Detect which cell encompasses the target text, then output its [X, Y] center coordinate. 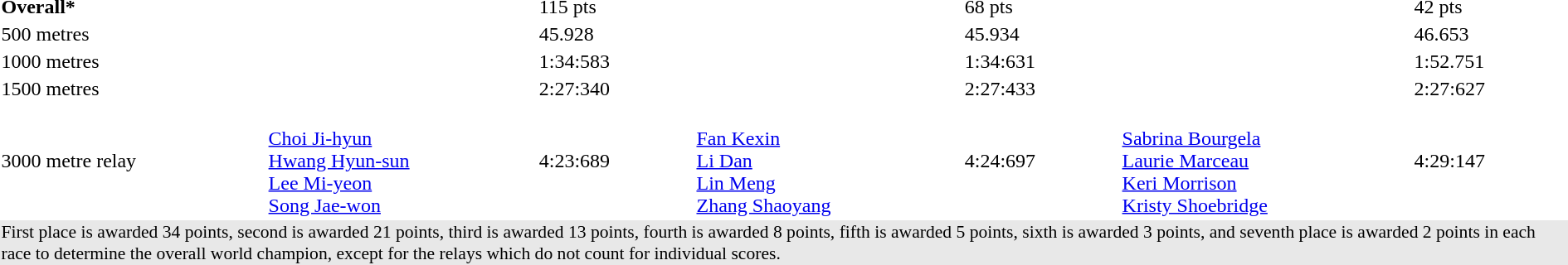
1:34:583 [616, 61]
2:27:627 [1490, 89]
2:27:433 [1040, 89]
46.653 [1490, 34]
Choi Ji-hyunHwang Hyun-sunLee Mi-yeonSong Jae-won [402, 161]
1500 metres [133, 89]
4:24:697 [1040, 161]
1:52.751 [1490, 61]
4:23:689 [616, 161]
1000 metres [133, 61]
1:34:631 [1040, 61]
4:29:147 [1490, 161]
Sabrina BourgelaLaurie MarceauKeri MorrisonKristy Shoebridge [1266, 161]
Fan KexinLi DanLin MengZhang Shaoyang [828, 161]
45.934 [1040, 34]
2:27:340 [616, 89]
3000 metre relay [133, 161]
500 metres [133, 34]
45.928 [616, 34]
